Return the (X, Y) coordinate for the center point of the cell that contains the specified text.  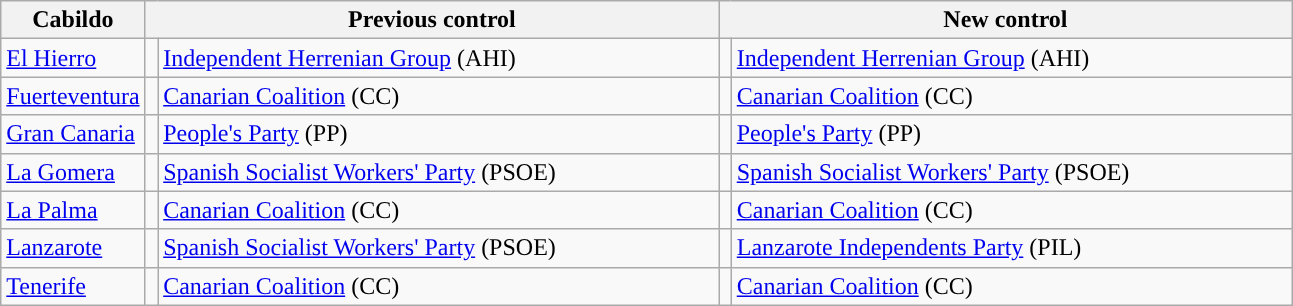
Cabildo (73, 20)
Lanzarote (73, 248)
Gran Canaria (73, 134)
Previous control (432, 20)
La Palma (73, 210)
La Gomera (73, 172)
Fuerteventura (73, 96)
New control (1006, 20)
Tenerife (73, 286)
El Hierro (73, 58)
Lanzarote Independents Party (PIL) (1012, 248)
